Output the (X, Y) coordinate of the center of the cell containing the given text.  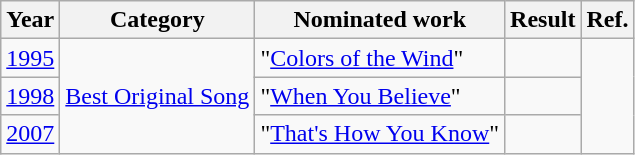
Nominated work (380, 20)
Ref. (608, 20)
"Colors of the Wind" (380, 58)
2007 (30, 134)
Result (543, 20)
"That's How You Know" (380, 134)
Category (158, 20)
Best Original Song (158, 96)
1995 (30, 58)
Year (30, 20)
"When You Believe" (380, 96)
1998 (30, 96)
